Detect which cell encompasses the target text, then output its [X, Y] center coordinate. 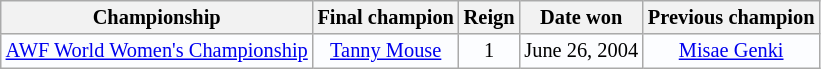
Championship [157, 17]
1 [490, 51]
Misae Genki [731, 51]
Reign [490, 17]
AWF World Women's Championship [157, 51]
Date won [581, 17]
June 26, 2004 [581, 51]
Previous champion [731, 17]
Tanny Mouse [386, 51]
Final champion [386, 17]
